Find where the given text appears and provide that cell's center as [X, Y] coordinate. 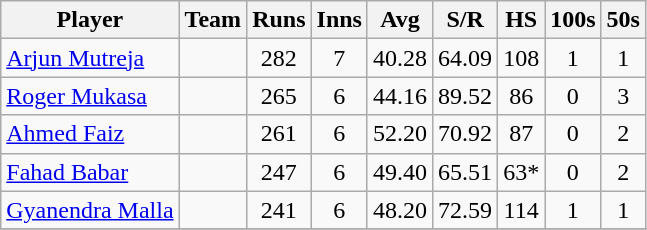
7 [339, 58]
65.51 [466, 172]
265 [279, 96]
Gyanendra Malla [90, 210]
49.40 [400, 172]
87 [522, 134]
241 [279, 210]
Player [90, 20]
108 [522, 58]
Runs [279, 20]
261 [279, 134]
72.59 [466, 210]
100s [573, 20]
Ahmed Faiz [90, 134]
52.20 [400, 134]
114 [522, 210]
282 [279, 58]
40.28 [400, 58]
Avg [400, 20]
48.20 [400, 210]
Fahad Babar [90, 172]
44.16 [400, 96]
S/R [466, 20]
50s [623, 20]
70.92 [466, 134]
247 [279, 172]
HS [522, 20]
Arjun Mutreja [90, 58]
63* [522, 172]
Inns [339, 20]
89.52 [466, 96]
3 [623, 96]
Team [213, 20]
Roger Mukasa [90, 96]
86 [522, 96]
64.09 [466, 58]
